Find where the given text appears and provide that cell's center as [X, Y] coordinate. 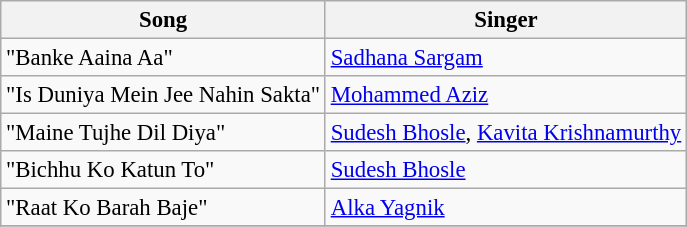
Alka Yagnik [506, 208]
Sudesh Bhosle, Kavita Krishnamurthy [506, 133]
Singer [506, 20]
"Banke Aaina Aa" [164, 58]
"Bichhu Ko Katun To" [164, 170]
"Is Duniya Mein Jee Nahin Sakta" [164, 95]
"Raat Ko Barah Baje" [164, 208]
Song [164, 20]
Sudesh Bhosle [506, 170]
"Maine Tujhe Dil Diya" [164, 133]
Sadhana Sargam [506, 58]
Mohammed Aziz [506, 95]
